Locate the cell with the specified text and output its [x, y] center coordinate. 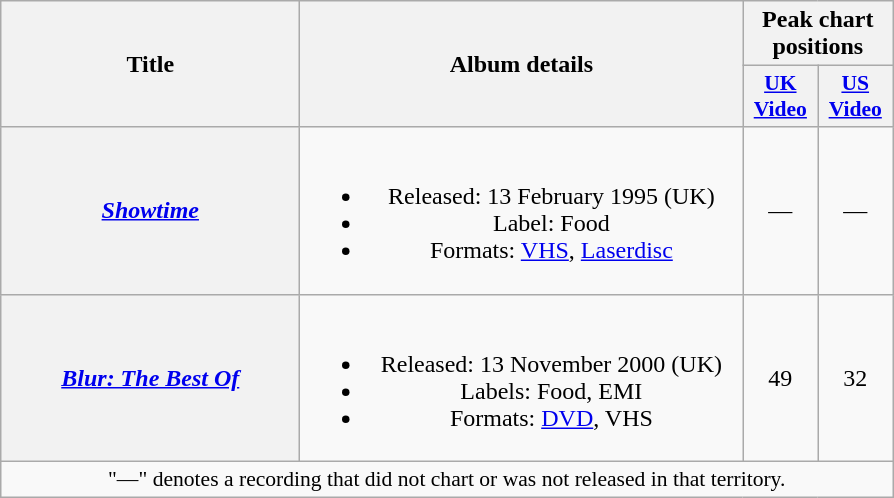
32 [856, 378]
Album details [522, 64]
"—" denotes a recording that did not chart or was not released in that territory. [447, 479]
49 [780, 378]
Released: 13 November 2000 (UK)Labels: Food, EMIFormats: DVD, VHS [522, 378]
UKVideo [780, 96]
USVideo [856, 96]
Blur: The Best Of [150, 378]
Showtime [150, 210]
Peak chart positions [818, 34]
Title [150, 64]
Released: 13 February 1995 (UK)Label: FoodFormats: VHS, Laserdisc [522, 210]
